Pinpoint the cell where the given text exists, returning its (X, Y) midpoint coordinate. 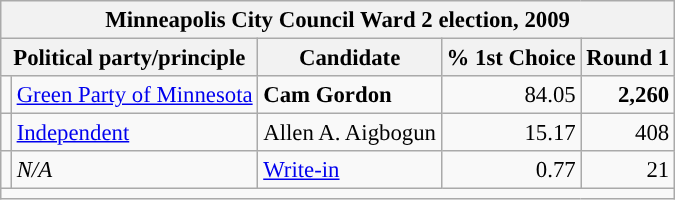
2,260 (628, 95)
Cam Gordon (350, 95)
15.17 (511, 133)
Political party/principle (130, 58)
Green Party of Minnesota (134, 95)
Independent (134, 133)
408 (628, 133)
Round 1 (628, 58)
Minneapolis City Council Ward 2 election, 2009 (338, 20)
0.77 (511, 170)
84.05 (511, 95)
% 1st Choice (511, 58)
Candidate (350, 58)
Allen A. Aigbogun (350, 133)
N/A (134, 170)
Write-in (350, 170)
21 (628, 170)
